Identify which cell holds the provided text, then report its (X, Y) central coordinate. 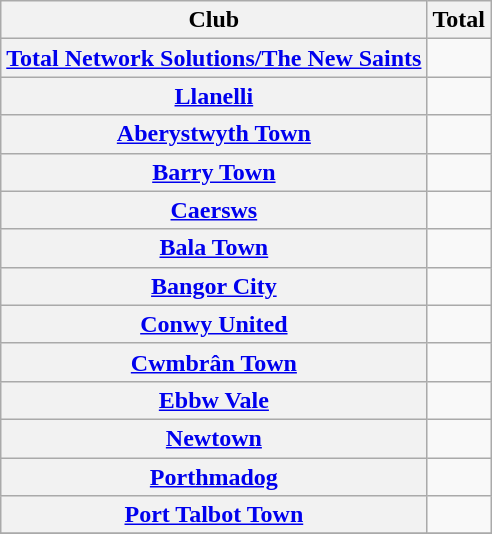
Total (459, 20)
Barry Town (214, 172)
Club (214, 20)
Conwy United (214, 324)
Total Network Solutions/The New Saints (214, 58)
Ebbw Vale (214, 400)
Aberystwyth Town (214, 134)
Port Talbot Town (214, 515)
Caersws (214, 210)
Bangor City (214, 286)
Llanelli (214, 96)
Cwmbrân Town (214, 362)
Bala Town (214, 248)
Porthmadog (214, 477)
Newtown (214, 438)
